Identify which cell holds the provided text, then report its (X, Y) central coordinate. 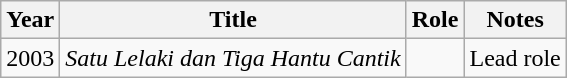
Notes (515, 20)
Title (233, 20)
Lead role (515, 58)
Role (435, 20)
Satu Lelaki dan Tiga Hantu Cantik (233, 58)
Year (30, 20)
2003 (30, 58)
